Determine the (x, y) coordinate at the center of the cell enclosing the given text.  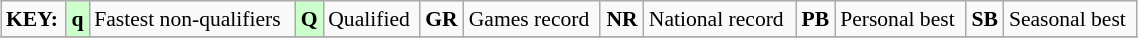
National record (720, 19)
Seasonal best (1070, 19)
PB (816, 19)
KEY: (34, 19)
q (78, 19)
Personal best (900, 19)
SB (985, 19)
Games record (532, 19)
Qualified (371, 19)
Q (309, 19)
GR (442, 19)
Fastest non-qualifiers (192, 19)
NR (622, 19)
